Output the [x, y] coordinate of the center of the cell containing the given text.  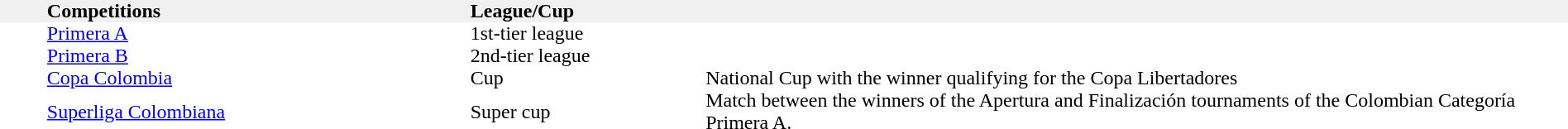
Copa Colombia [259, 78]
Primera B [259, 56]
National Cup with the winner qualifying for the Copa Libertadores [1136, 78]
1st-tier league [588, 33]
Cup [588, 78]
League/Cup [588, 12]
Competitions [259, 12]
Primera A [259, 33]
2nd-tier league [588, 56]
